Identify which cell holds the provided text, then report its [x, y] central coordinate. 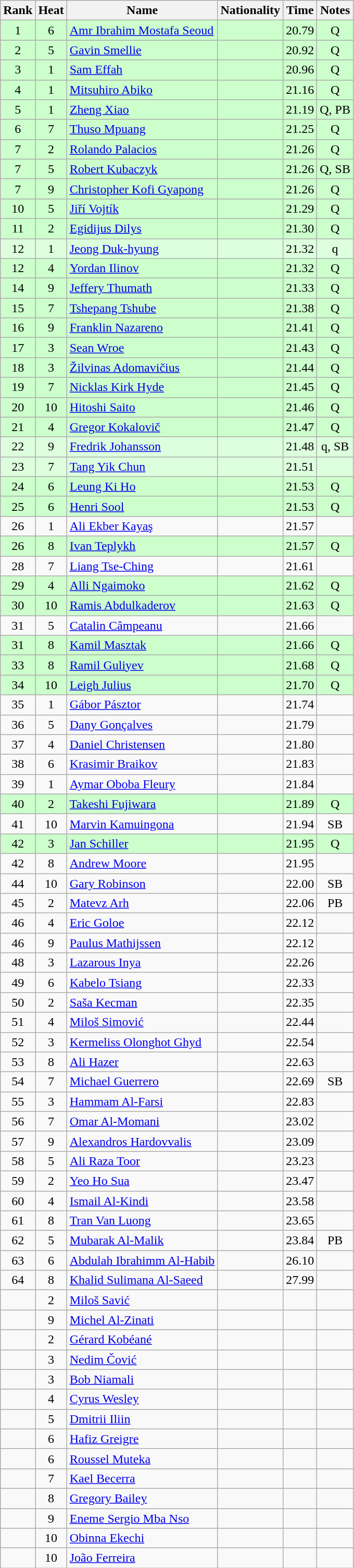
14 [18, 288]
55 [18, 1101]
26.10 [300, 1260]
Nedim Čović [142, 1359]
Jan Schiller [142, 843]
41 [18, 824]
Kamil Masztak [142, 645]
21.25 [300, 129]
11 [18, 228]
Žilvinas Adomavičius [142, 367]
39 [18, 784]
21.51 [300, 467]
21.19 [300, 109]
Rolando Palacios [142, 149]
23.02 [300, 1121]
Fredrik Johansson [142, 447]
Henri Sool [142, 506]
Matevz Arh [142, 903]
Roussel Muteka [142, 1459]
56 [18, 1121]
53 [18, 1062]
Rank [18, 10]
Jeong Duk-hyung [142, 249]
21.47 [300, 427]
Eneme Sergio Mba Nso [142, 1518]
21.44 [300, 367]
63 [18, 1260]
40 [18, 804]
Ramis Abdulkaderov [142, 606]
Thuso Mpuang [142, 129]
Andrew Moore [142, 863]
Krasimir Braikov [142, 764]
Jiří Vojtík [142, 209]
Mubarak Al-Malik [142, 1241]
Mitsuhiro Abiko [142, 90]
17 [18, 348]
Kermeliss Olonghot Ghyd [142, 1042]
21 [18, 427]
23.58 [300, 1200]
27.99 [300, 1280]
58 [18, 1161]
38 [18, 764]
Eric Goloe [142, 923]
Q, SB [335, 169]
Zheng Xiao [142, 109]
21.45 [300, 387]
28 [18, 566]
23 [18, 467]
23.84 [300, 1241]
19 [18, 387]
Ramil Guliyev [142, 665]
Nicklas Kirk Hyde [142, 387]
29 [18, 586]
Amr Ibrahim Mostafa Seoud [142, 30]
Robert Kubaczyk [142, 169]
Yeo Ho Sua [142, 1181]
21.48 [300, 447]
Franklin Nazareno [142, 328]
23.65 [300, 1221]
Daniel Christensen [142, 744]
20 [18, 407]
54 [18, 1082]
21.94 [300, 824]
Michael Guerrero [142, 1082]
21.70 [300, 685]
Notes [335, 10]
22.06 [300, 903]
Liang Tse-Ching [142, 566]
22.63 [300, 1062]
21.79 [300, 725]
Dany Gonçalves [142, 725]
Cyrus Wesley [142, 1399]
21.68 [300, 665]
44 [18, 884]
21.16 [300, 90]
Sean Wroe [142, 348]
Yordan Ilinov [142, 268]
21.74 [300, 705]
q, SB [335, 447]
Hammam Al-Farsi [142, 1101]
21.83 [300, 764]
22.33 [300, 983]
Jeffery Thumath [142, 288]
24 [18, 486]
22.83 [300, 1101]
q [335, 249]
Tang Yik Chun [142, 467]
Hafiz Greigre [142, 1439]
61 [18, 1221]
Dmitrii Iliin [142, 1419]
45 [18, 903]
Bob Niamali [142, 1379]
Marvin Kamuingona [142, 824]
Gregor Kokalovič [142, 427]
49 [18, 983]
21.30 [300, 228]
20.92 [300, 50]
João Ferreira [142, 1558]
22 [18, 447]
48 [18, 963]
21.29 [300, 209]
21.62 [300, 586]
Ivan Teplykh [142, 546]
51 [18, 1022]
Miloš Simović [142, 1022]
Leigh Julius [142, 685]
Miloš Savić [142, 1300]
Lazarous Inya [142, 963]
22.26 [300, 963]
22.00 [300, 884]
Sam Effah [142, 70]
52 [18, 1042]
Kabelo Tsiang [142, 983]
33 [18, 665]
Tshepang Tshube [142, 308]
Aymar Oboba Fleury [142, 784]
Hitoshi Saito [142, 407]
Khalid Sulimana Al-Saeed [142, 1280]
23.47 [300, 1181]
23.09 [300, 1141]
Paulus Mathijssen [142, 943]
59 [18, 1181]
16 [18, 328]
Gregory Bailey [142, 1498]
60 [18, 1200]
18 [18, 367]
21.80 [300, 744]
21.84 [300, 784]
Time [300, 10]
21.63 [300, 606]
Tran Van Luong [142, 1221]
62 [18, 1241]
Gary Robinson [142, 884]
21.38 [300, 308]
21.61 [300, 566]
23.23 [300, 1161]
22.69 [300, 1082]
Gábor Pásztor [142, 705]
15 [18, 308]
Alexandros Hardovvalis [142, 1141]
Leung Ki Ho [142, 486]
Ali Raza Toor [142, 1161]
Abdulah Ibrahimm Al-Habib [142, 1260]
Saša Kecman [142, 1002]
21.43 [300, 348]
37 [18, 744]
Gérard Kobéané [142, 1340]
21.89 [300, 804]
20.79 [300, 30]
Q, PB [335, 109]
35 [18, 705]
34 [18, 685]
36 [18, 725]
21.46 [300, 407]
50 [18, 1002]
Alli Ngaimoko [142, 586]
22.54 [300, 1042]
Omar Al-Momani [142, 1121]
Ismail Al-Kindi [142, 1200]
Nationality [250, 10]
25 [18, 506]
57 [18, 1141]
Heat [51, 10]
Ali Hazer [142, 1062]
Catalin Câmpeanu [142, 626]
Takeshi Fujiwara [142, 804]
Gavin Smellie [142, 50]
22.35 [300, 1002]
30 [18, 606]
Christopher Kofi Gyapong [142, 189]
Michel Al-Zinati [142, 1320]
Obinna Ekechi [142, 1538]
21.33 [300, 288]
Egidijus Dilys [142, 228]
20.96 [300, 70]
Kael Becerra [142, 1478]
Name [142, 10]
22.44 [300, 1022]
21.41 [300, 328]
64 [18, 1280]
Ali Ekber Kayaş [142, 526]
